Provide the (X, Y) coordinate of the cell's center where the given text is located.  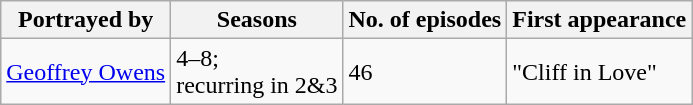
First appearance (600, 20)
No. of episodes (425, 20)
4–8;recurring in 2&3 (257, 72)
Geoffrey Owens (86, 72)
Seasons (257, 20)
"Cliff in Love" (600, 72)
Portrayed by (86, 20)
46 (425, 72)
